For the text-containing cell, return its midpoint in [x, y] coordinate format. 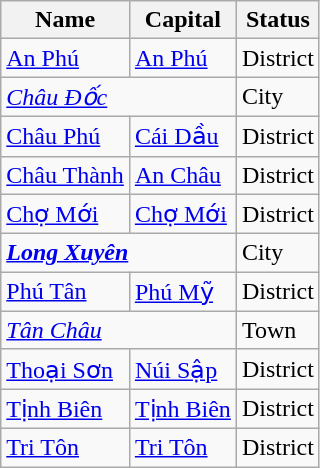
Châu Đốc [119, 97]
Name [66, 20]
An Châu [182, 175]
Thoại Sơn [66, 369]
Status [278, 20]
Châu Thành [66, 175]
Capital [182, 20]
Town [278, 330]
Cái Dầu [182, 136]
Long Xuyên [119, 253]
Núi Sập [182, 369]
Tân Châu [119, 330]
Châu Phú [66, 136]
Phú Mỹ [182, 292]
Phú Tân [66, 292]
